Search for the cell housing the specified text and yield its [x, y] center coordinate. 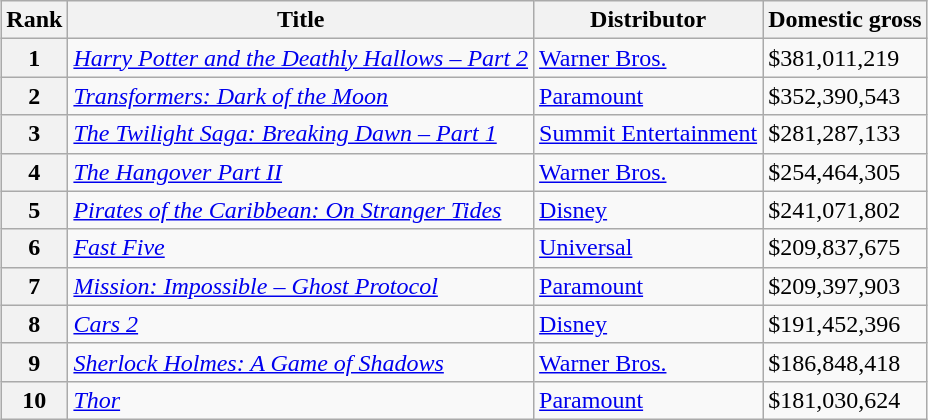
Domestic gross [846, 20]
8 [34, 324]
Fast Five [301, 248]
$191,452,396 [846, 324]
The Hangover Part II [301, 172]
Transformers: Dark of the Moon [301, 96]
9 [34, 362]
10 [34, 400]
Cars 2 [301, 324]
6 [34, 248]
2 [34, 96]
$209,837,675 [846, 248]
3 [34, 134]
Sherlock Holmes: A Game of Shadows [301, 362]
$254,464,305 [846, 172]
Summit Entertainment [648, 134]
4 [34, 172]
Universal [648, 248]
7 [34, 286]
Rank [34, 20]
Pirates of the Caribbean: On Stranger Tides [301, 210]
5 [34, 210]
$352,390,543 [846, 96]
Mission: Impossible – Ghost Protocol [301, 286]
$241,071,802 [846, 210]
Harry Potter and the Deathly Hallows – Part 2 [301, 58]
Thor [301, 400]
$186,848,418 [846, 362]
$181,030,624 [846, 400]
Title [301, 20]
$381,011,219 [846, 58]
1 [34, 58]
The Twilight Saga: Breaking Dawn – Part 1 [301, 134]
$281,287,133 [846, 134]
Distributor [648, 20]
$209,397,903 [846, 286]
